Provide the (x, y) coordinate of the cell's center where the given text is located.  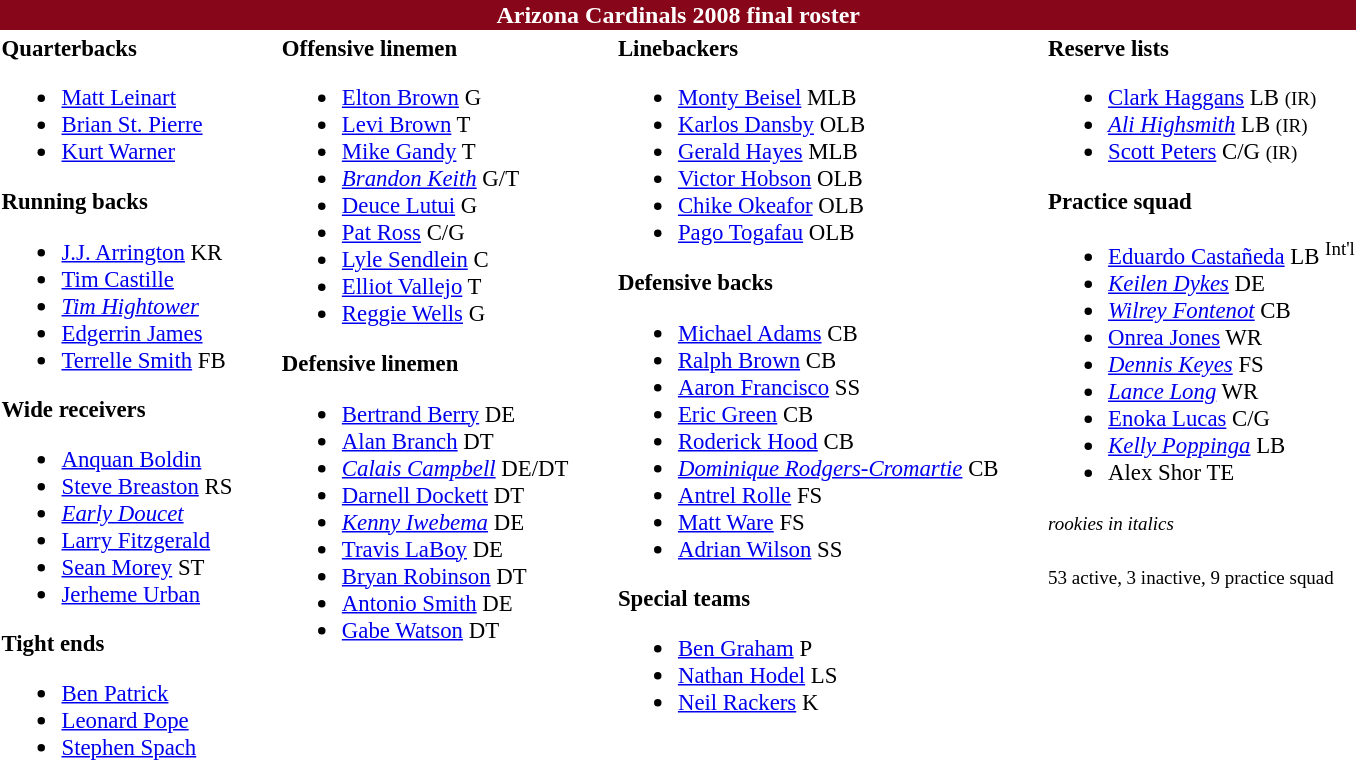
Arizona Cardinals 2008 final roster (678, 15)
